For the text-containing cell, return its midpoint in (x, y) coordinate format. 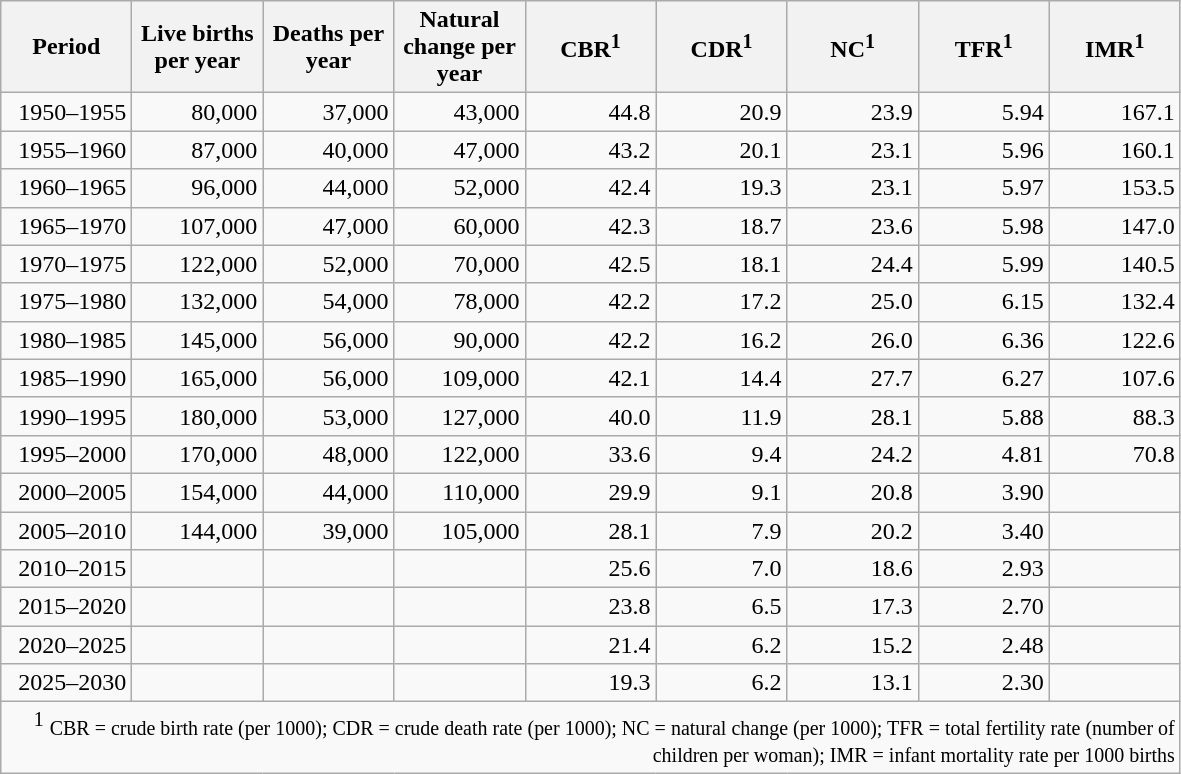
2005–2010 (66, 531)
2000–2005 (66, 492)
5.88 (984, 416)
167.1 (1114, 112)
13.1 (852, 683)
122.6 (1114, 340)
107.6 (1114, 378)
CDR1 (722, 47)
43.2 (590, 150)
2020–2025 (66, 645)
17.2 (722, 302)
48,000 (328, 454)
170,000 (198, 454)
20.1 (722, 150)
23.9 (852, 112)
20.2 (852, 531)
11.9 (722, 416)
44.8 (590, 112)
25.0 (852, 302)
3.90 (984, 492)
TFR1 (984, 47)
153.5 (1114, 188)
2015–2020 (66, 607)
1995–2000 (66, 454)
70.8 (1114, 454)
33.6 (590, 454)
Period (66, 47)
2010–2015 (66, 569)
2.48 (984, 645)
147.0 (1114, 226)
39,000 (328, 531)
24.4 (852, 264)
160.1 (1114, 150)
7.0 (722, 569)
78,000 (460, 302)
23.8 (590, 607)
5.98 (984, 226)
37,000 (328, 112)
23.6 (852, 226)
4.81 (984, 454)
29.9 (590, 492)
42.5 (590, 264)
80,000 (198, 112)
Deaths per year (328, 47)
132.4 (1114, 302)
40,000 (328, 150)
6.15 (984, 302)
27.7 (852, 378)
5.96 (984, 150)
18.6 (852, 569)
1960–1965 (66, 188)
5.97 (984, 188)
18.7 (722, 226)
21.4 (590, 645)
87,000 (198, 150)
20.8 (852, 492)
180,000 (198, 416)
54,000 (328, 302)
20.9 (722, 112)
145,000 (198, 340)
1980–1985 (66, 340)
165,000 (198, 378)
42.4 (590, 188)
6.36 (984, 340)
6.27 (984, 378)
43,000 (460, 112)
1965–1970 (66, 226)
2.93 (984, 569)
132,000 (198, 302)
1950–1955 (66, 112)
26.0 (852, 340)
42.1 (590, 378)
70,000 (460, 264)
1985–1990 (66, 378)
109,000 (460, 378)
127,000 (460, 416)
18.1 (722, 264)
9.4 (722, 454)
3.40 (984, 531)
25.6 (590, 569)
15.2 (852, 645)
Natural change per year (460, 47)
40.0 (590, 416)
5.94 (984, 112)
53,000 (328, 416)
CBR1 (590, 47)
5.99 (984, 264)
Live births per year (198, 47)
2025–2030 (66, 683)
IMR1 (1114, 47)
96,000 (198, 188)
9.1 (722, 492)
24.2 (852, 454)
110,000 (460, 492)
42.3 (590, 226)
90,000 (460, 340)
1975–1980 (66, 302)
60,000 (460, 226)
88.3 (1114, 416)
154,000 (198, 492)
6.5 (722, 607)
1955–1960 (66, 150)
16.2 (722, 340)
14.4 (722, 378)
140.5 (1114, 264)
NC1 (852, 47)
1990–1995 (66, 416)
144,000 (198, 531)
2.30 (984, 683)
17.3 (852, 607)
105,000 (460, 531)
7.9 (722, 531)
107,000 (198, 226)
1970–1975 (66, 264)
2.70 (984, 607)
